Find where the given text appears and provide that cell's center as (x, y) coordinate. 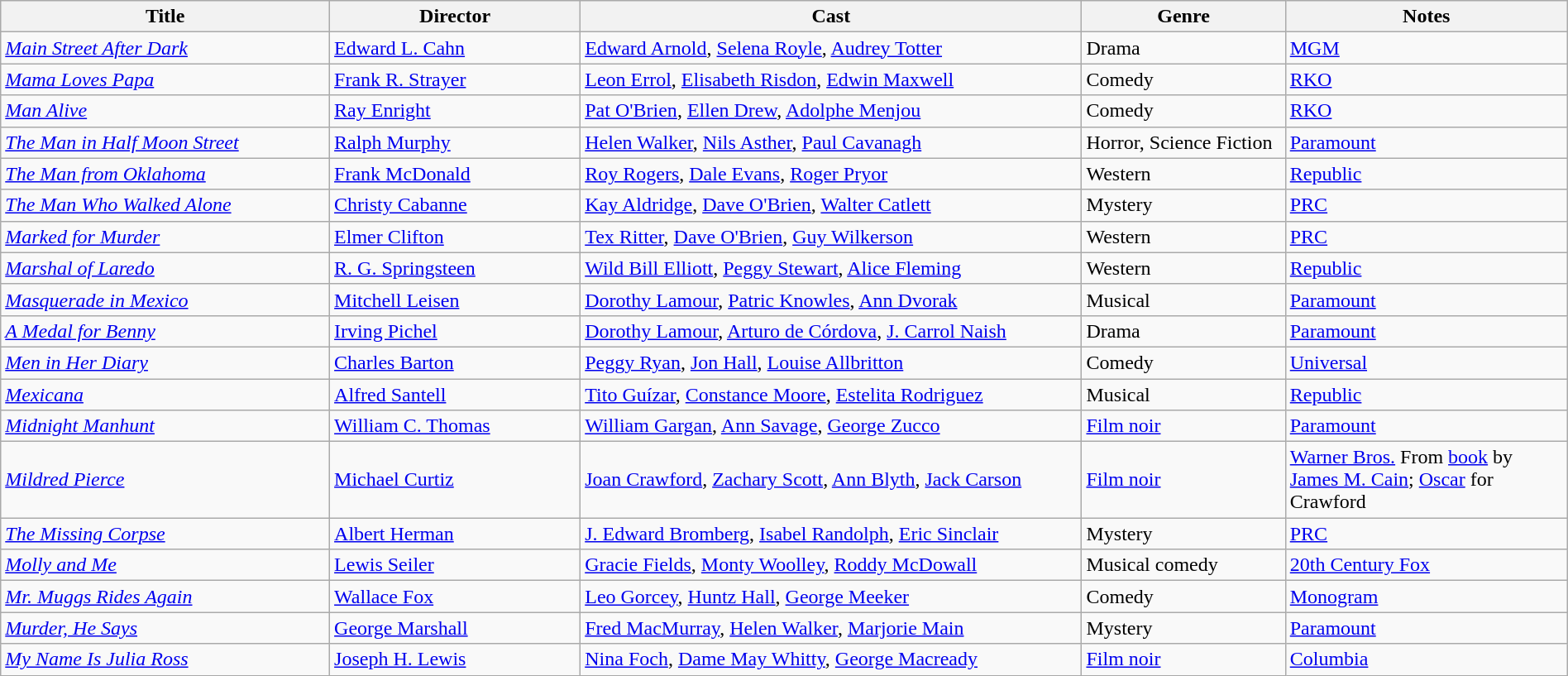
Tex Ritter, Dave O'Brien, Guy Wilkerson (831, 237)
Albert Herman (455, 534)
Wild Bill Elliott, Peggy Stewart, Alice Fleming (831, 268)
Marshal of Laredo (165, 268)
Charles Barton (455, 362)
Men in Her Diary (165, 362)
Gracie Fields, Monty Woolley, Roddy McDowall (831, 565)
Director (455, 17)
Title (165, 17)
The Man from Oklahoma (165, 174)
Universal (1426, 362)
Peggy Ryan, Jon Hall, Louise Allbritton (831, 362)
The Man Who Walked Alone (165, 205)
Nina Foch, Dame May Whitty, George Macready (831, 659)
Notes (1426, 17)
Frank McDonald (455, 174)
Irving Pichel (455, 331)
Roy Rogers, Dale Evans, Roger Pryor (831, 174)
Man Alive (165, 111)
Main Street After Dark (165, 48)
Tito Guízar, Constance Moore, Estelita Rodriguez (831, 395)
R. G. Springsteen (455, 268)
My Name Is Julia Ross (165, 659)
Joseph H. Lewis (455, 659)
Musical comedy (1183, 565)
Warner Bros. From book by James M. Cain; Oscar for Crawford (1426, 480)
Dorothy Lamour, Arturo de Córdova, J. Carrol Naish (831, 331)
Kay Aldridge, Dave O'Brien, Walter Catlett (831, 205)
Mexicana (165, 395)
Leon Errol, Elisabeth Risdon, Edwin Maxwell (831, 79)
Molly and Me (165, 565)
Elmer Clifton (455, 237)
Edward L. Cahn (455, 48)
Helen Walker, Nils Asther, Paul Cavanagh (831, 142)
Ray Enright (455, 111)
Mr. Muggs Rides Again (165, 597)
William Gargan, Ann Savage, George Zucco (831, 426)
Leo Gorcey, Huntz Hall, George Meeker (831, 597)
Horror, Science Fiction (1183, 142)
Monogram (1426, 597)
Fred MacMurray, Helen Walker, Marjorie Main (831, 628)
Michael Curtiz (455, 480)
Midnight Manhunt (165, 426)
A Medal for Benny (165, 331)
William C. Thomas (455, 426)
Cast (831, 17)
Alfred Santell (455, 395)
MGM (1426, 48)
Masquerade in Mexico (165, 300)
20th Century Fox (1426, 565)
The Man in Half Moon Street (165, 142)
Dorothy Lamour, Patric Knowles, Ann Dvorak (831, 300)
Pat O'Brien, Ellen Drew, Adolphe Menjou (831, 111)
Edward Arnold, Selena Royle, Audrey Totter (831, 48)
Mildred Pierce (165, 480)
The Missing Corpse (165, 534)
Marked for Murder (165, 237)
Lewis Seiler (455, 565)
Mama Loves Papa (165, 79)
Joan Crawford, Zachary Scott, Ann Blyth, Jack Carson (831, 480)
Genre (1183, 17)
Columbia (1426, 659)
J. Edward Bromberg, Isabel Randolph, Eric Sinclair (831, 534)
George Marshall (455, 628)
Ralph Murphy (455, 142)
Wallace Fox (455, 597)
Murder, He Says (165, 628)
Christy Cabanne (455, 205)
Frank R. Strayer (455, 79)
Mitchell Leisen (455, 300)
